Return the [x, y] coordinate for the center point of the cell that contains the specified text.  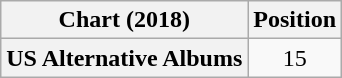
US Alternative Albums [124, 58]
15 [295, 58]
Chart (2018) [124, 20]
Position [295, 20]
